Return the [X, Y] coordinate for the center point of the cell that contains the specified text.  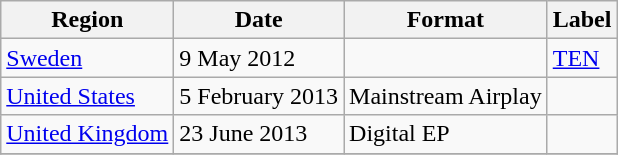
Digital EP [446, 134]
Label [582, 20]
23 June 2013 [259, 134]
Sweden [88, 58]
TEN [582, 58]
9 May 2012 [259, 58]
Mainstream Airplay [446, 96]
5 February 2013 [259, 96]
Format [446, 20]
United Kingdom [88, 134]
United States [88, 96]
Region [88, 20]
Date [259, 20]
